Scan for the cell matching the given text and deliver its (X, Y) coordinate at center. 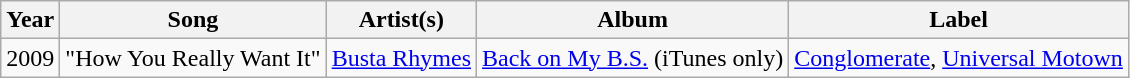
"How You Really Want It" (193, 58)
Conglomerate, Universal Motown (959, 58)
Album (633, 20)
Song (193, 20)
Year (30, 20)
2009 (30, 58)
Label (959, 20)
Busta Rhymes (401, 58)
Artist(s) (401, 20)
Back on My B.S. (iTunes only) (633, 58)
